Locate the cell with the specified text and output its [X, Y] center coordinate. 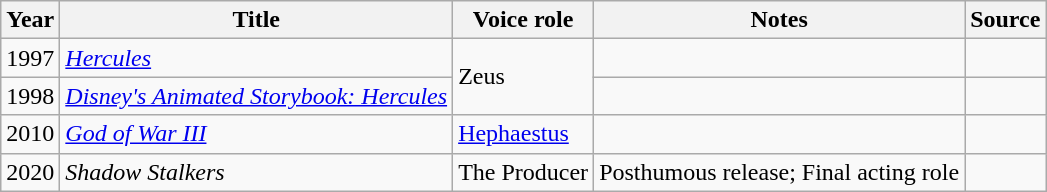
Notes [780, 20]
Zeus [524, 77]
1998 [30, 96]
Hephaestus [524, 134]
Source [1006, 20]
God of War III [256, 134]
2020 [30, 172]
Hercules [256, 58]
2010 [30, 134]
1997 [30, 58]
Title [256, 20]
Posthumous release; Final acting role [780, 172]
Year [30, 20]
Voice role [524, 20]
The Producer [524, 172]
Disney's Animated Storybook: Hercules [256, 96]
Shadow Stalkers [256, 172]
